Return the (x, y) coordinate for the center point of the cell that contains the specified text.  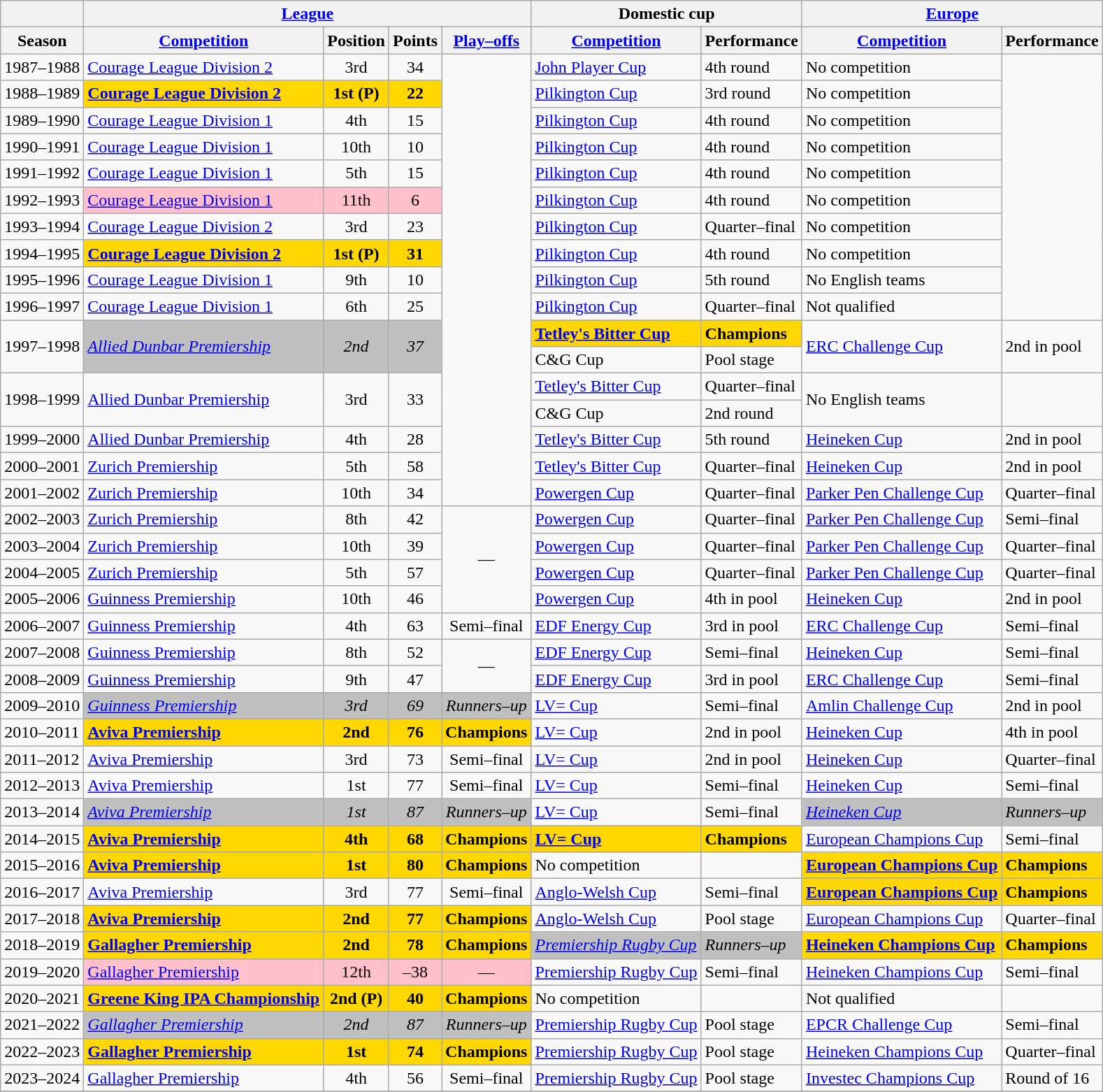
2002–2003 (42, 519)
1994–1995 (42, 253)
39 (415, 546)
2018–2019 (42, 945)
Europe (952, 14)
1989–1990 (42, 120)
2011–2012 (42, 759)
3rd round (751, 94)
1991–1992 (42, 173)
73 (415, 759)
6 (415, 200)
2023–2024 (42, 1078)
Domestic cup (667, 14)
6th (356, 306)
31 (415, 253)
2004–2005 (42, 573)
Investec Champions Cup (902, 1078)
2000–2001 (42, 466)
Amlin Challenge Cup (902, 705)
25 (415, 306)
1996–1997 (42, 306)
2021–2022 (42, 1025)
22 (415, 94)
2014–2015 (42, 839)
76 (415, 732)
2017–2018 (42, 919)
46 (415, 599)
2019–2020 (42, 972)
1999–2000 (42, 440)
56 (415, 1078)
1997–1998 (42, 347)
74 (415, 1051)
40 (415, 998)
1998–1999 (42, 400)
52 (415, 652)
1995–1996 (42, 280)
League (308, 14)
2005–2006 (42, 599)
2003–2004 (42, 546)
2015–2016 (42, 865)
1993–1994 (42, 227)
Season (42, 41)
37 (415, 347)
11th (356, 200)
1992–1993 (42, 200)
68 (415, 839)
2020–2021 (42, 998)
2008–2009 (42, 679)
2nd round (751, 413)
1988–1989 (42, 94)
2022–2023 (42, 1051)
33 (415, 400)
57 (415, 573)
80 (415, 865)
2007–2008 (42, 652)
28 (415, 440)
2001–2002 (42, 493)
2009–2010 (42, 705)
2013–2014 (42, 812)
EPCR Challenge Cup (902, 1025)
69 (415, 705)
John Player Cup (617, 67)
47 (415, 679)
63 (415, 626)
2012–2013 (42, 786)
12th (356, 972)
2006–2007 (42, 626)
58 (415, 466)
Points (415, 41)
42 (415, 519)
1990–1991 (42, 147)
2010–2011 (42, 732)
23 (415, 227)
Greene King IPA Championship (204, 998)
Round of 16 (1052, 1078)
2nd (P) (356, 998)
1987–1988 (42, 67)
Position (356, 41)
–38 (415, 972)
78 (415, 945)
2016–2017 (42, 892)
Play–offs (486, 41)
